From the cell containing the given text, extract its center point as (x, y) coordinate. 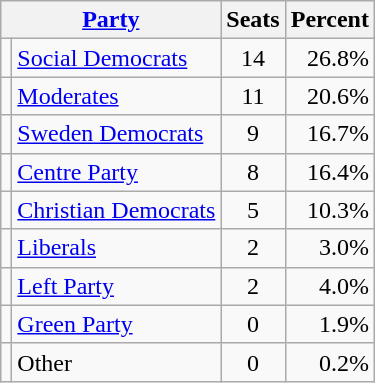
26.8% (330, 58)
Other (116, 362)
Party (111, 20)
Liberals (116, 248)
9 (253, 134)
Percent (330, 20)
Moderates (116, 96)
Sweden Democrats (116, 134)
0.2% (330, 362)
5 (253, 210)
8 (253, 172)
Seats (253, 20)
Green Party (116, 324)
Left Party (116, 286)
16.7% (330, 134)
Christian Democrats (116, 210)
16.4% (330, 172)
Centre Party (116, 172)
10.3% (330, 210)
4.0% (330, 286)
14 (253, 58)
20.6% (330, 96)
11 (253, 96)
Social Democrats (116, 58)
1.9% (330, 324)
3.0% (330, 248)
